Search for the cell housing the specified text and yield its [x, y] center coordinate. 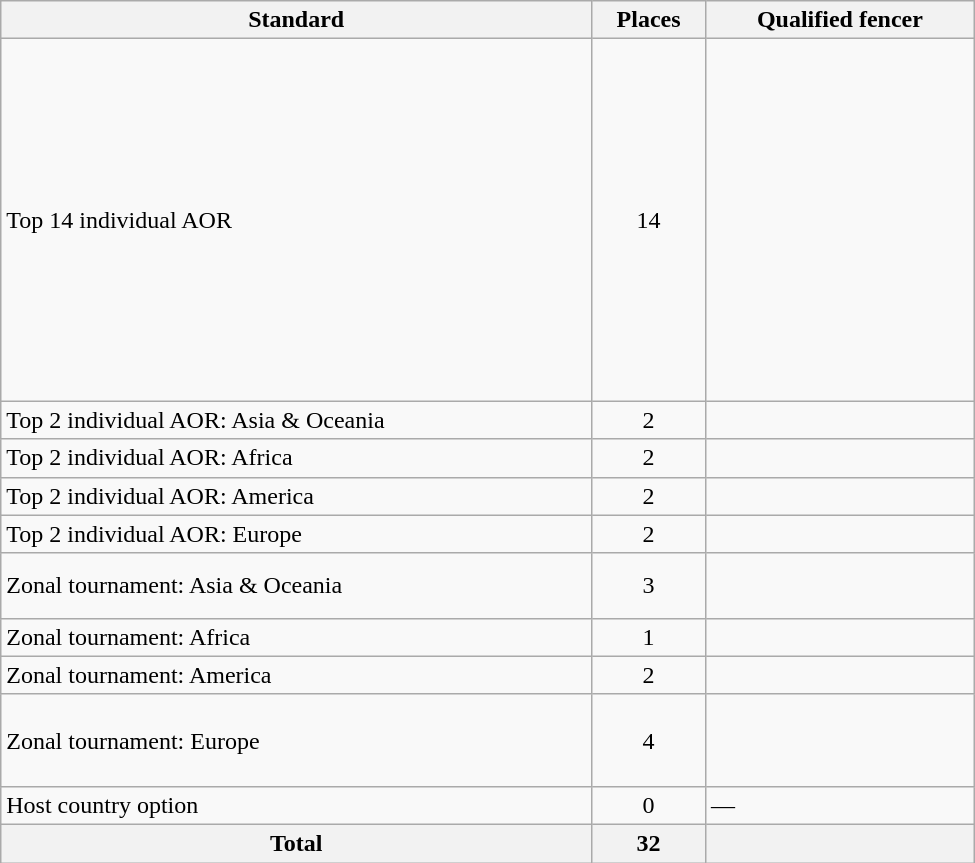
Zonal tournament: Africa [296, 637]
Top 2 individual AOR: America [296, 496]
Zonal tournament: Asia & Oceania [296, 586]
1 [649, 637]
Top 2 individual AOR: Europe [296, 534]
Zonal tournament: Europe [296, 740]
Total [296, 843]
Top 2 individual AOR: Africa [296, 458]
Top 2 individual AOR: Asia & Oceania [296, 420]
Standard [296, 20]
4 [649, 740]
Qualified fencer [840, 20]
32 [649, 843]
3 [649, 586]
— [840, 805]
Places [649, 20]
Zonal tournament: America [296, 675]
0 [649, 805]
14 [649, 220]
Host country option [296, 805]
Top 14 individual AOR [296, 220]
